Output the [X, Y] coordinate of the center of the cell containing the given text.  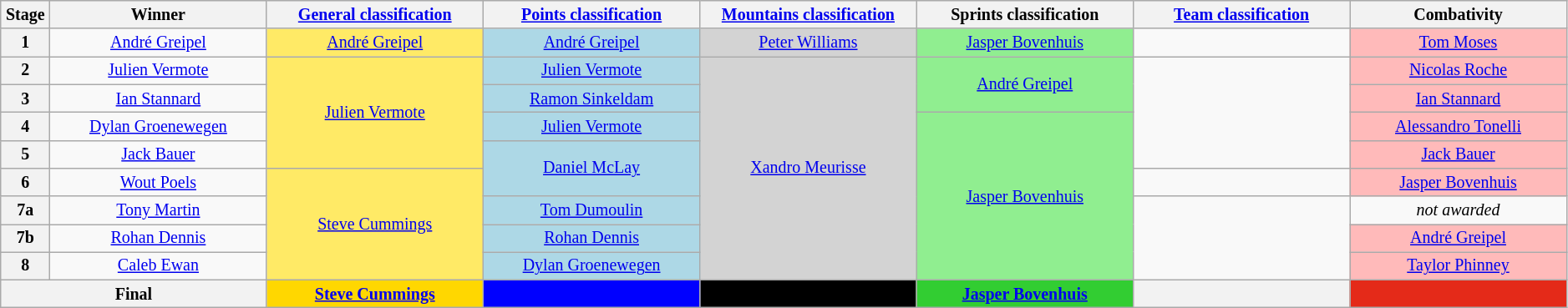
Peter Williams [809, 43]
2 [25, 70]
Tom Moses [1459, 43]
Caleb Ewan [159, 265]
Mountains classification [809, 15]
7b [25, 239]
Alessandro Tonelli [1459, 127]
8 [25, 265]
Tom Dumoulin [591, 210]
Xandro Meurisse [809, 169]
Nicolas Roche [1459, 70]
Team classification [1241, 15]
1 [25, 43]
Points classification [591, 15]
General classification [374, 15]
Stage [25, 15]
Daniel McLay [591, 169]
7a [25, 210]
Combativity [1459, 15]
not awarded [1459, 210]
Wout Poels [159, 182]
Tony Martin [159, 210]
6 [25, 182]
Final [134, 294]
Ramon Sinkeldam [591, 98]
4 [25, 127]
Sprints classification [1024, 15]
3 [25, 98]
Taylor Phinney [1459, 265]
Winner [159, 15]
5 [25, 154]
